Return the [X, Y] coordinate for the center point of the cell that contains the specified text.  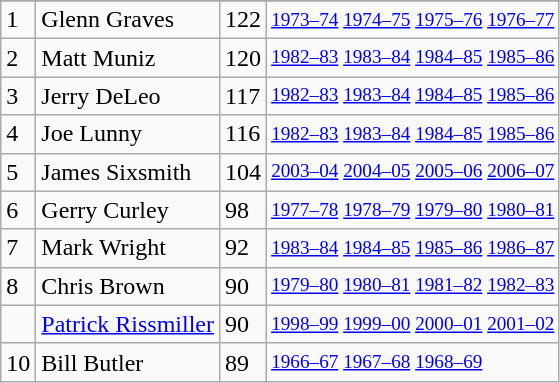
1973–74 1974–75 1975–76 1976–77 [413, 20]
Bill Butler [128, 362]
7 [18, 248]
117 [244, 96]
Glenn Graves [128, 20]
2003–04 2004–05 2005–06 2006–07 [413, 172]
2 [18, 58]
1983–84 1984–85 1985–86 1986–87 [413, 248]
Gerry Curley [128, 210]
1977–78 1978–79 1979–80 1980–81 [413, 210]
Chris Brown [128, 286]
Matt Muniz [128, 58]
1966–67 1967–68 1968–69 [413, 362]
1 [18, 20]
5 [18, 172]
Jerry DeLeo [128, 96]
6 [18, 210]
Mark Wright [128, 248]
89 [244, 362]
1998–99 1999–00 2000–01 2001–02 [413, 324]
8 [18, 286]
116 [244, 134]
1979–80 1980–81 1981–82 1982–83 [413, 286]
10 [18, 362]
104 [244, 172]
3 [18, 96]
Patrick Rissmiller [128, 324]
98 [244, 210]
4 [18, 134]
92 [244, 248]
120 [244, 58]
James Sixsmith [128, 172]
122 [244, 20]
Joe Lunny [128, 134]
